Search for the cell housing the specified text and yield its (X, Y) center coordinate. 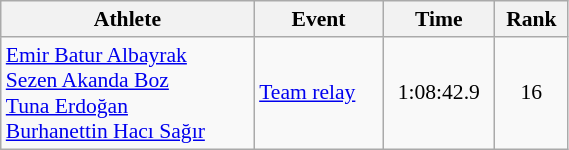
Rank (532, 19)
Time (439, 19)
1:08:42.9 (439, 93)
Athlete (128, 19)
Team relay (318, 93)
Emir Batur Albayrak Sezen Akanda BozTuna ErdoğanBurhanettin Hacı Sağır (128, 93)
16 (532, 93)
Event (318, 19)
